Determine the [X, Y] coordinate at the center of the cell enclosing the given text.  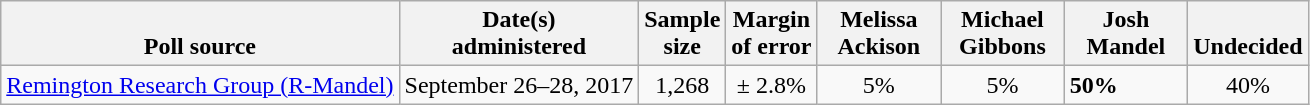
Undecided [1248, 34]
JoshMandel [1126, 34]
40% [1248, 85]
1,268 [682, 85]
Remington Research Group (R-Mandel) [200, 85]
50% [1126, 85]
Marginof error [772, 34]
Date(s)administered [519, 34]
MelissaAckison [879, 34]
Poll source [200, 34]
± 2.8% [772, 85]
Samplesize [682, 34]
MichaelGibbons [1003, 34]
September 26–28, 2017 [519, 85]
